Detect which cell encompasses the target text, then output its (X, Y) center coordinate. 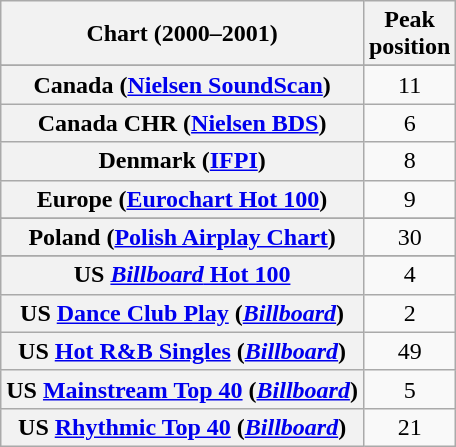
Canada (Nielsen SoundScan) (182, 85)
Chart (2000–2001) (182, 34)
US Billboard Hot 100 (182, 275)
Peakposition (409, 34)
US Rhythmic Top 40 (Billboard) (182, 427)
Canada CHR (Nielsen BDS) (182, 123)
49 (409, 351)
Europe (Eurochart Hot 100) (182, 199)
9 (409, 199)
4 (409, 275)
21 (409, 427)
8 (409, 161)
Poland (Polish Airplay Chart) (182, 237)
11 (409, 85)
Denmark (IFPI) (182, 161)
US Mainstream Top 40 (Billboard) (182, 389)
US Dance Club Play (Billboard) (182, 313)
2 (409, 313)
US Hot R&B Singles (Billboard) (182, 351)
5 (409, 389)
30 (409, 237)
6 (409, 123)
